Scan for the cell matching the given text and deliver its [x, y] coordinate at center. 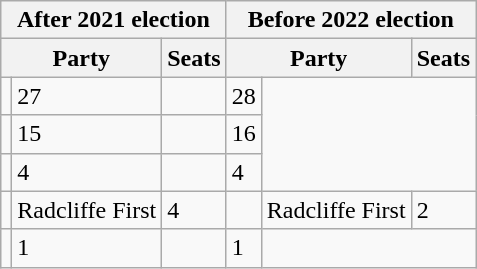
27 [87, 96]
After 2021 election [114, 20]
2 [443, 210]
15 [87, 134]
Before 2022 election [350, 20]
16 [244, 134]
28 [244, 96]
